Determine the [x, y] coordinate at the center of the cell enclosing the given text.  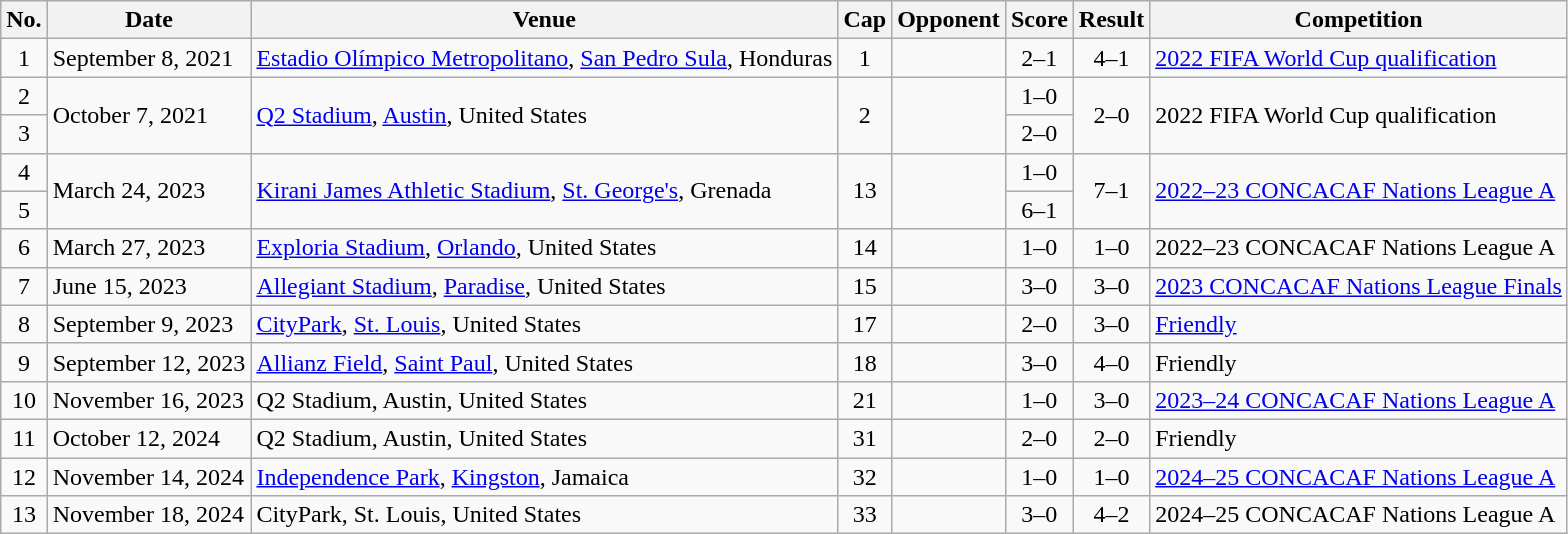
10 [24, 400]
September 8, 2021 [149, 58]
Competition [1359, 20]
Kirani James Athletic Stadium, St. George's, Grenada [544, 191]
3 [24, 134]
2023 CONCACAF Nations League Finals [1359, 286]
7–1 [1111, 191]
5 [24, 210]
November 18, 2024 [149, 515]
Exploria Stadium, Orlando, United States [544, 248]
Allianz Field, Saint Paul, United States [544, 362]
2023–24 CONCACAF Nations League A [1359, 400]
June 15, 2023 [149, 286]
Result [1111, 20]
7 [24, 286]
31 [865, 438]
Score [1039, 20]
March 27, 2023 [149, 248]
15 [865, 286]
Estadio Olímpico Metropolitano, San Pedro Sula, Honduras [544, 58]
March 24, 2023 [149, 191]
Independence Park, Kingston, Jamaica [544, 477]
32 [865, 477]
November 14, 2024 [149, 477]
Date [149, 20]
21 [865, 400]
12 [24, 477]
33 [865, 515]
18 [865, 362]
6 [24, 248]
Opponent [949, 20]
Venue [544, 20]
4–0 [1111, 362]
September 9, 2023 [149, 324]
4 [24, 172]
11 [24, 438]
Allegiant Stadium, Paradise, United States [544, 286]
4–2 [1111, 515]
6–1 [1039, 210]
November 16, 2023 [149, 400]
September 12, 2023 [149, 362]
2–1 [1039, 58]
8 [24, 324]
Cap [865, 20]
No. [24, 20]
17 [865, 324]
9 [24, 362]
4–1 [1111, 58]
October 7, 2021 [149, 115]
14 [865, 248]
October 12, 2024 [149, 438]
